Pinpoint the cell where the given text exists, returning its [X, Y] midpoint coordinate. 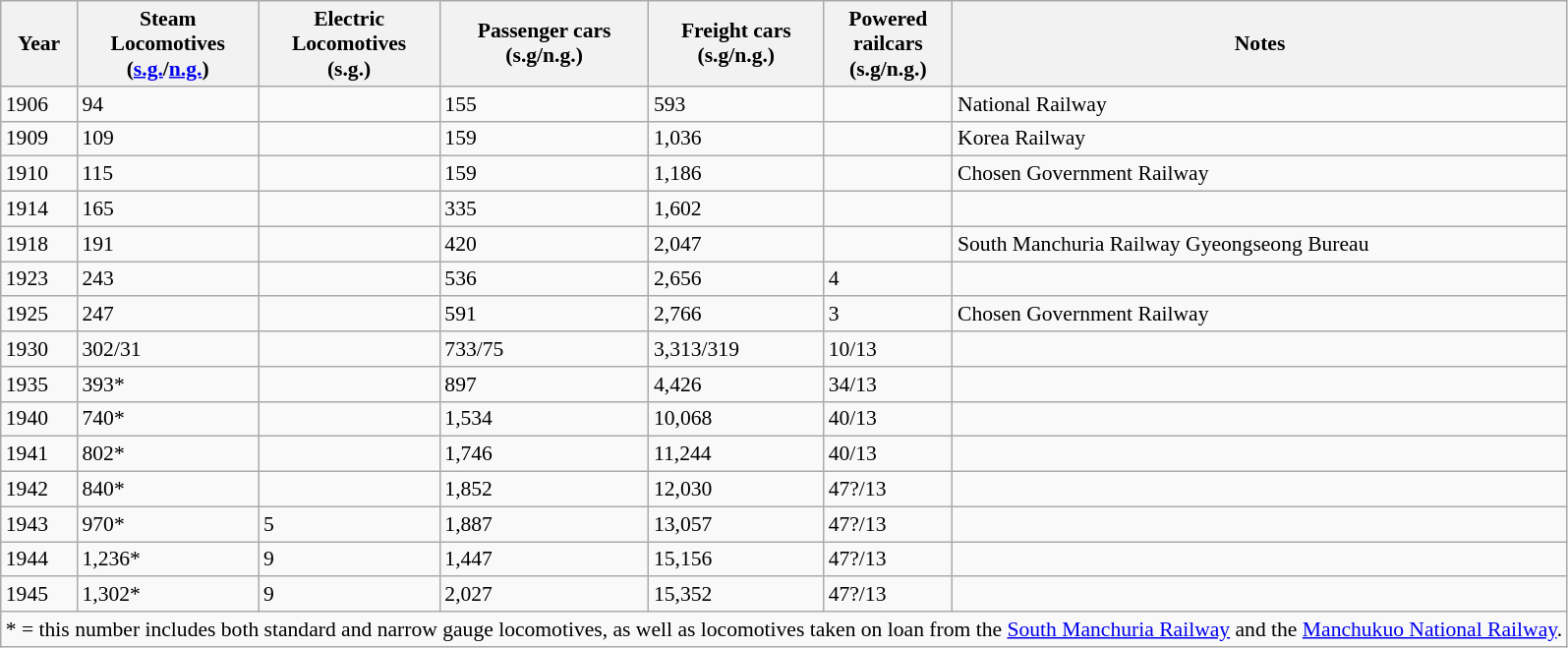
1,602 [736, 209]
ElectricLocomotives(s.g.) [349, 43]
1935 [39, 384]
1910 [39, 174]
Notes [1260, 43]
591 [545, 315]
1941 [39, 454]
191 [167, 244]
1945 [39, 595]
1,447 [545, 560]
10/13 [889, 349]
1,534 [545, 419]
1930 [39, 349]
Freight cars(s.g/n.g.) [736, 43]
4 [889, 279]
11,244 [736, 454]
1,852 [545, 490]
2,656 [736, 279]
733/75 [545, 349]
15,156 [736, 560]
155 [545, 104]
4,426 [736, 384]
1944 [39, 560]
393* [167, 384]
802* [167, 454]
3,313/319 [736, 349]
South Manchuria Railway Gyeongseong Bureau [1260, 244]
302/31 [167, 349]
10,068 [736, 419]
536 [545, 279]
National Railway [1260, 104]
Year [39, 43]
1940 [39, 419]
335 [545, 209]
1,186 [736, 174]
94 [167, 104]
1942 [39, 490]
2,766 [736, 315]
420 [545, 244]
3 [889, 315]
970* [167, 524]
1914 [39, 209]
593 [736, 104]
1925 [39, 315]
1906 [39, 104]
247 [167, 315]
1918 [39, 244]
Passenger cars(s.g/n.g.) [545, 43]
243 [167, 279]
1909 [39, 139]
34/13 [889, 384]
109 [167, 139]
1,236* [167, 560]
897 [545, 384]
1943 [39, 524]
740* [167, 419]
5 [349, 524]
1,887 [545, 524]
1923 [39, 279]
13,057 [736, 524]
Korea Railway [1260, 139]
12,030 [736, 490]
1,036 [736, 139]
2,027 [545, 595]
1,746 [545, 454]
15,352 [736, 595]
840* [167, 490]
Poweredrailcars(s.g/n.g.) [889, 43]
SteamLocomotives(s.g./n.g.) [167, 43]
2,047 [736, 244]
1,302* [167, 595]
115 [167, 174]
165 [167, 209]
